Return (X, Y) of the center of cell containing provided text 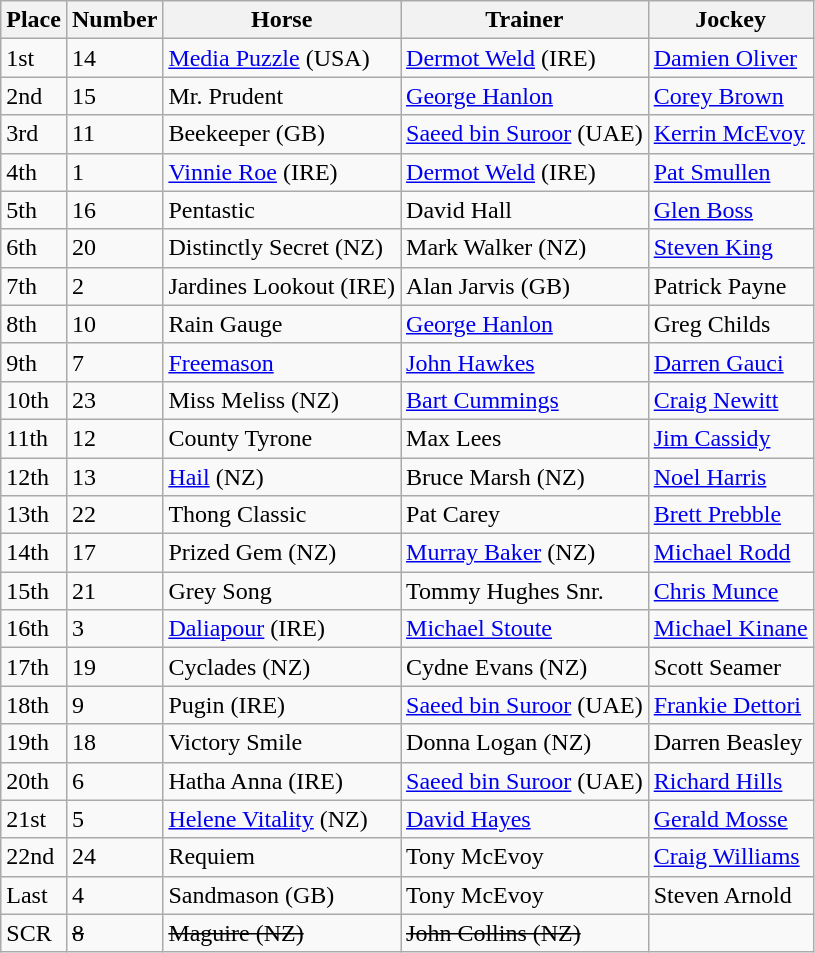
Pentastic (282, 210)
Last (34, 895)
Thong Classic (282, 515)
Darren Gauci (730, 362)
Glen Boss (730, 210)
13th (34, 515)
23 (114, 400)
9 (114, 705)
14th (34, 553)
1 (114, 172)
Gerald Mosse (730, 819)
6 (114, 781)
Victory Smile (282, 743)
Pat Carey (525, 515)
David Hayes (525, 819)
11th (34, 438)
Cyclades (NZ) (282, 667)
8 (114, 933)
17 (114, 553)
Greg Childs (730, 324)
Maguire (NZ) (282, 933)
Craig Newitt (730, 400)
7 (114, 362)
21 (114, 591)
Cydne Evans (NZ) (525, 667)
2 (114, 286)
Murray Baker (NZ) (525, 553)
John Collins (NZ) (525, 933)
Jockey (730, 20)
22nd (34, 857)
10 (114, 324)
Trainer (525, 20)
Pat Smullen (730, 172)
David Hall (525, 210)
16 (114, 210)
Horse (282, 20)
3rd (34, 134)
22 (114, 515)
5 (114, 819)
Tommy Hughes Snr. (525, 591)
Steven King (730, 248)
Scott Seamer (730, 667)
Craig Williams (730, 857)
Place (34, 20)
4th (34, 172)
Alan Jarvis (GB) (525, 286)
Michael Rodd (730, 553)
Mr. Prudent (282, 96)
18th (34, 705)
Vinnie Roe (IRE) (282, 172)
Donna Logan (NZ) (525, 743)
Distinctly Secret (NZ) (282, 248)
20th (34, 781)
15 (114, 96)
Hatha Anna (IRE) (282, 781)
10th (34, 400)
Corey Brown (730, 96)
3 (114, 629)
15th (34, 591)
9th (34, 362)
5th (34, 210)
County Tyrone (282, 438)
Darren Beasley (730, 743)
Requiem (282, 857)
Freemason (282, 362)
Patrick Payne (730, 286)
SCR (34, 933)
Jim Cassidy (730, 438)
19 (114, 667)
2nd (34, 96)
17th (34, 667)
24 (114, 857)
John Hawkes (525, 362)
Helene Vitality (NZ) (282, 819)
Richard Hills (730, 781)
6th (34, 248)
Kerrin McEvoy (730, 134)
21st (34, 819)
12th (34, 477)
Media Puzzle (USA) (282, 58)
7th (34, 286)
Michael Kinane (730, 629)
19th (34, 743)
20 (114, 248)
Damien Oliver (730, 58)
Beekeeper (GB) (282, 134)
12 (114, 438)
Bart Cummings (525, 400)
Number (114, 20)
Jardines Lookout (IRE) (282, 286)
8th (34, 324)
11 (114, 134)
Rain Gauge (282, 324)
1st (34, 58)
Steven Arnold (730, 895)
Noel Harris (730, 477)
Brett Prebble (730, 515)
Hail (NZ) (282, 477)
Max Lees (525, 438)
14 (114, 58)
Chris Munce (730, 591)
Frankie Dettori (730, 705)
13 (114, 477)
Prized Gem (NZ) (282, 553)
Michael Stoute (525, 629)
Sandmason (GB) (282, 895)
16th (34, 629)
Mark Walker (NZ) (525, 248)
Bruce Marsh (NZ) (525, 477)
4 (114, 895)
Pugin (IRE) (282, 705)
18 (114, 743)
Miss Meliss (NZ) (282, 400)
Grey Song (282, 591)
Daliapour (IRE) (282, 629)
